From the cell containing the given text, extract its center point as (x, y) coordinate. 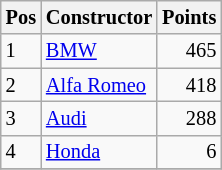
Points (189, 17)
465 (189, 51)
6 (189, 152)
Pos (21, 17)
BMW (99, 51)
3 (21, 118)
288 (189, 118)
Honda (99, 152)
Constructor (99, 17)
418 (189, 85)
2 (21, 85)
4 (21, 152)
Alfa Romeo (99, 85)
1 (21, 51)
Audi (99, 118)
